Detect which cell encompasses the target text, then output its [x, y] center coordinate. 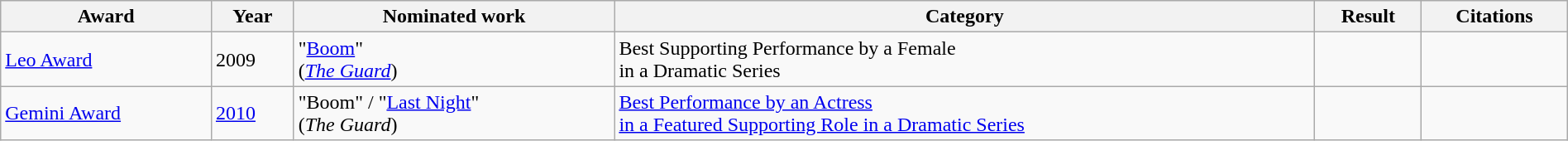
Category [964, 17]
"Boom" / "Last Night"(The Guard) [454, 113]
Award [106, 17]
2009 [252, 60]
Best Performance by an Actressin a Featured Supporting Role in a Dramatic Series [964, 113]
"Boom"(The Guard) [454, 60]
Year [252, 17]
Leo Award [106, 60]
Citations [1494, 17]
Result [1368, 17]
Nominated work [454, 17]
Best Supporting Performance by a Femalein a Dramatic Series [964, 60]
Gemini Award [106, 113]
2010 [252, 113]
